Extract the (X, Y) coordinate from the center of the cell holding the provided text.  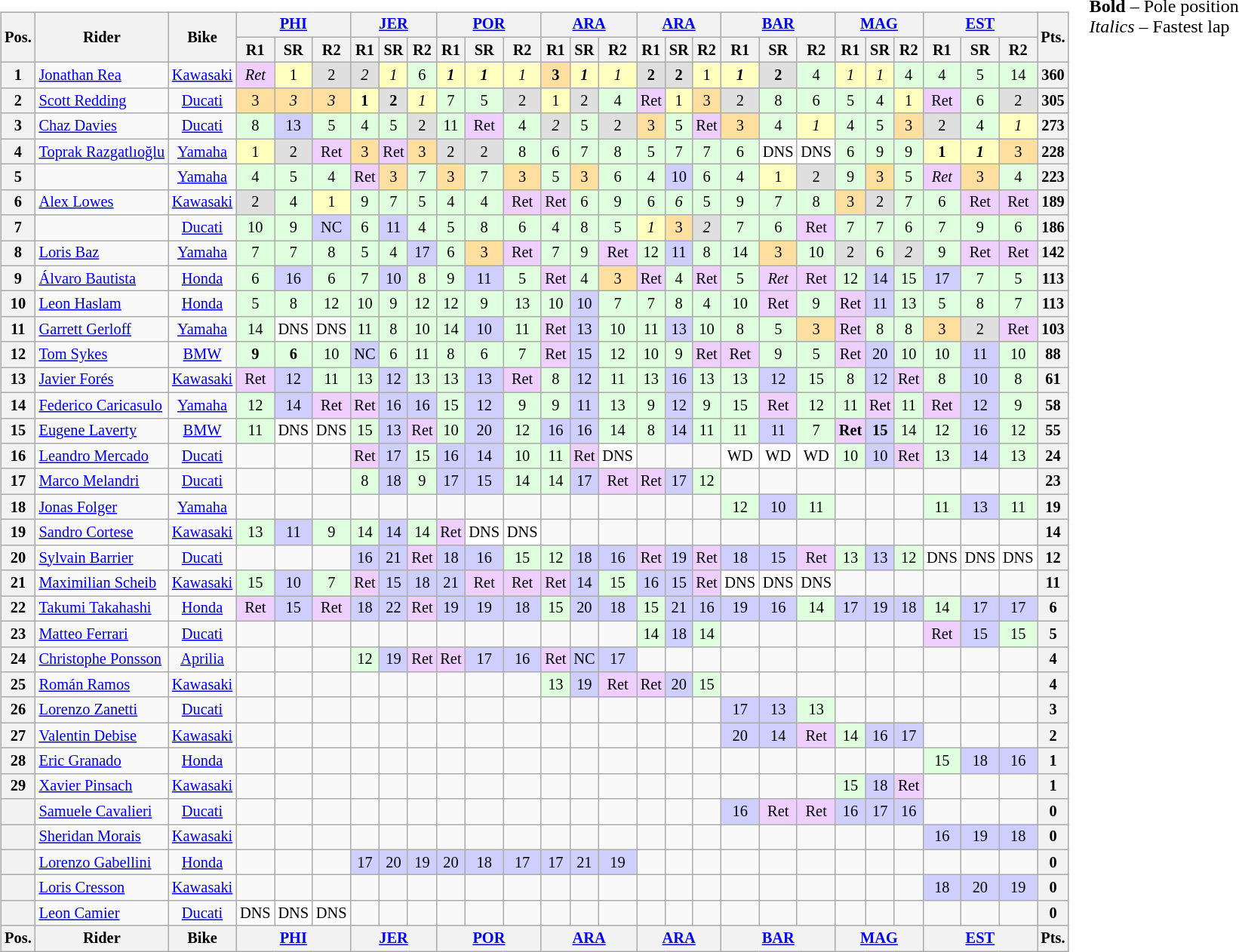
26 (18, 710)
142 (1053, 253)
186 (1053, 228)
Takumi Takahashi (102, 609)
Maximilian Scheib (102, 583)
Valentin Debise (102, 735)
Román Ramos (102, 685)
273 (1053, 126)
Lorenzo Gabellini (102, 862)
Leon Camier (102, 914)
Toprak Razgatlıoğlu (102, 152)
360 (1053, 75)
Chaz Davies (102, 126)
Leandro Mercado (102, 456)
25 (18, 685)
29 (18, 786)
Jonas Folger (102, 507)
Tom Sykes (102, 355)
Scott Redding (102, 101)
Samuele Cavalieri (102, 812)
Alex Lowes (102, 202)
Sylvain Barrier (102, 557)
Eric Granado (102, 761)
61 (1053, 380)
Eugene Laverty (102, 431)
Xavier Pinsach (102, 786)
Christophe Ponsson (102, 659)
Loris Baz (102, 253)
88 (1053, 355)
Jonathan Rea (102, 75)
Lorenzo Zanetti (102, 710)
55 (1053, 431)
58 (1053, 405)
Sheridan Morais (102, 837)
Federico Caricasulo (102, 405)
103 (1053, 330)
Leon Haslam (102, 304)
27 (18, 735)
Marco Melandri (102, 481)
Loris Cresson (102, 888)
189 (1053, 202)
Matteo Ferrari (102, 634)
Álvaro Bautista (102, 278)
28 (18, 761)
Javier Forés (102, 380)
228 (1053, 152)
Sandro Cortese (102, 533)
223 (1053, 177)
Aprilia (202, 659)
305 (1053, 101)
Garrett Gerloff (102, 330)
